Locate the cell with the specified text and output its (X, Y) center coordinate. 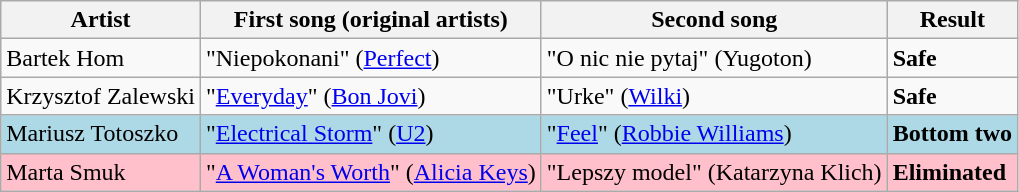
"Lepszy model" (Katarzyna Klich) (714, 172)
"Urke" (Wilki) (714, 96)
Artist (101, 20)
Result (952, 20)
"A Woman's Worth" (Alicia Keys) (370, 172)
First song (original artists) (370, 20)
Mariusz Totoszko (101, 134)
"Electrical Storm" (U2) (370, 134)
Marta Smuk (101, 172)
"Feel" (Robbie Williams) (714, 134)
Second song (714, 20)
"Niepokonani" (Perfect) (370, 58)
Bottom two (952, 134)
"Everyday" (Bon Jovi) (370, 96)
Eliminated (952, 172)
Bartek Hom (101, 58)
Krzysztof Zalewski (101, 96)
"O nic nie pytaj" (Yugoton) (714, 58)
